Return the (X, Y) coordinate for the center point of the cell that contains the specified text.  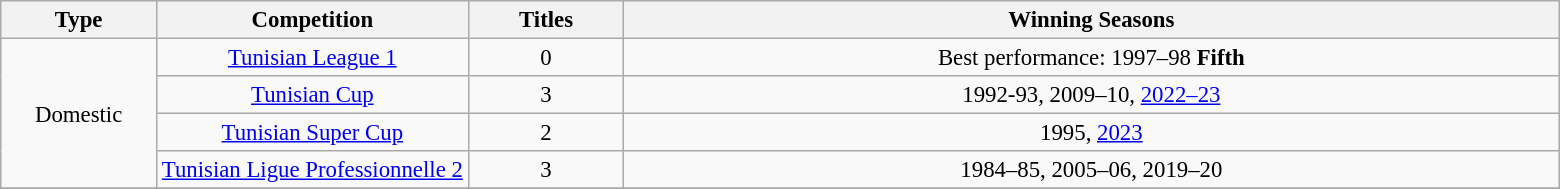
Tunisian Super Cup (313, 133)
1992-93, 2009–10, 2022–23 (1092, 95)
Titles (546, 20)
Tunisian Cup (313, 95)
Best performance: 1997–98 Fifth (1092, 58)
2 (546, 133)
1995, 2023 (1092, 133)
Competition (313, 20)
1984–85, 2005–06, 2019–20 (1092, 170)
Tunisian Ligue Professionnelle 2 (313, 170)
Type (79, 20)
Domestic (79, 114)
Tunisian League 1 (313, 58)
0 (546, 58)
Winning Seasons (1092, 20)
